Output the [x, y] coordinate of the center of the cell containing the given text.  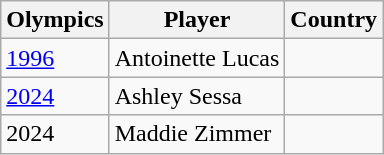
Country [334, 20]
Ashley Sessa [197, 96]
Maddie Zimmer [197, 134]
Antoinette Lucas [197, 58]
Player [197, 20]
1996 [55, 58]
Olympics [55, 20]
